Search for the cell housing the specified text and yield its [X, Y] center coordinate. 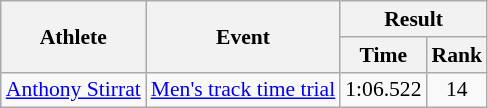
1:06.522 [383, 90]
14 [458, 90]
Athlete [74, 36]
Rank [458, 55]
Men's track time trial [243, 90]
Time [383, 55]
Event [243, 36]
Result [414, 19]
Anthony Stirrat [74, 90]
